Identify which cell holds the provided text, then report its (X, Y) central coordinate. 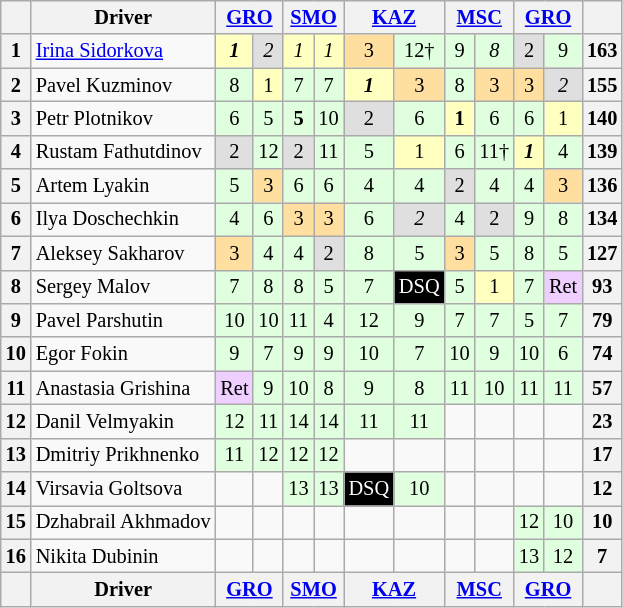
163 (602, 51)
155 (602, 85)
Irina Sidorkova (124, 51)
Petr Plotnikov (124, 118)
Egor Fokin (124, 354)
79 (602, 320)
17 (602, 455)
Pavel Parshutin (124, 320)
16 (16, 556)
23 (602, 421)
Ilya Doschechkin (124, 219)
Rustam Fathutdinov (124, 152)
Pavel Kuzminov (124, 85)
Artem Lyakin (124, 186)
136 (602, 186)
93 (602, 287)
57 (602, 388)
Dmitriy Prikhnenko (124, 455)
Anastasia Grishina (124, 388)
12† (419, 51)
Aleksey Sakharov (124, 253)
139 (602, 152)
134 (602, 219)
74 (602, 354)
Virsavia Goltsova (124, 489)
Dzhabrail Akhmadov (124, 522)
127 (602, 253)
11† (494, 152)
Danil Velmyakin (124, 421)
Nikita Dubinin (124, 556)
15 (16, 522)
Sergey Malov (124, 287)
140 (602, 118)
